Identify which cell holds the provided text, then report its [x, y] central coordinate. 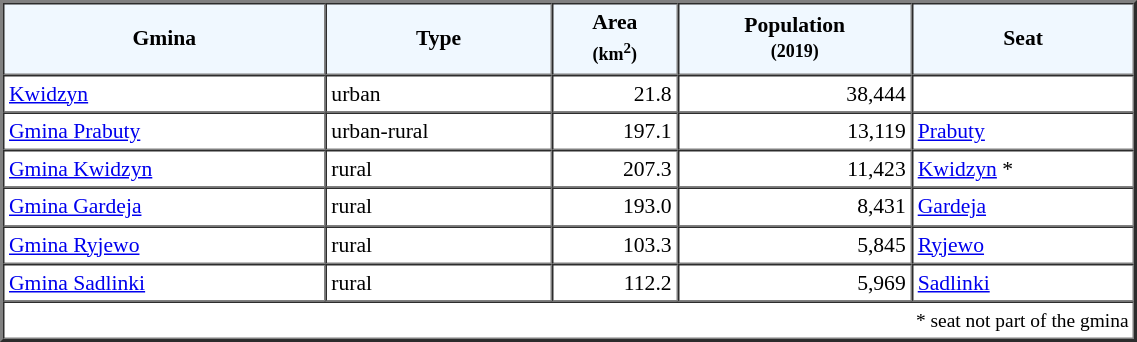
Population(2019) [795, 38]
Gmina Prabuty [164, 131]
Ryjewo [1024, 245]
207.3 [615, 169]
Area(km2) [615, 38]
112.2 [615, 283]
Type [438, 38]
Prabuty [1024, 131]
urban [438, 93]
urban-rural [438, 131]
Kwidzyn * [1024, 169]
38,444 [795, 93]
21.8 [615, 93]
Gmina Kwidzyn [164, 169]
* seat not part of the gmina [569, 321]
197.1 [615, 131]
Seat [1024, 38]
5,969 [795, 283]
Gmina Sadlinki [164, 283]
193.0 [615, 207]
5,845 [795, 245]
Gmina [164, 38]
8,431 [795, 207]
103.3 [615, 245]
Gmina Gardeja [164, 207]
Sadlinki [1024, 283]
Kwidzyn [164, 93]
11,423 [795, 169]
13,119 [795, 131]
Gmina Ryjewo [164, 245]
Gardeja [1024, 207]
